Pinpoint the cell where the given text exists, returning its [X, Y] midpoint coordinate. 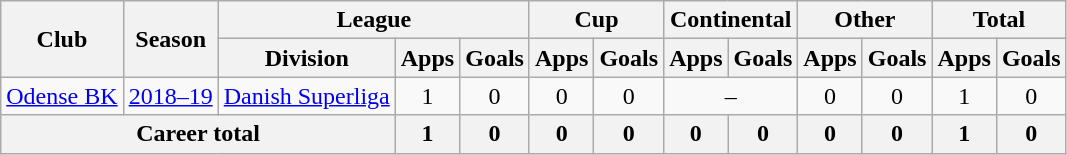
Continental [731, 20]
Cup [596, 20]
Other [865, 20]
Total [999, 20]
League [374, 20]
Season [170, 39]
– [731, 96]
Odense BK [62, 96]
Division [306, 58]
2018–19 [170, 96]
Club [62, 39]
Danish Superliga [306, 96]
Career total [198, 134]
